Detect which cell encompasses the target text, then output its [X, Y] center coordinate. 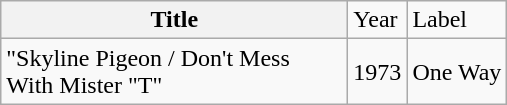
Title [174, 20]
1973 [378, 72]
"Skyline Pigeon / Don't Mess With Mister "T" [174, 72]
One Way [457, 72]
Label [457, 20]
Year [378, 20]
